Pinpoint the cell where the given text exists, returning its [x, y] midpoint coordinate. 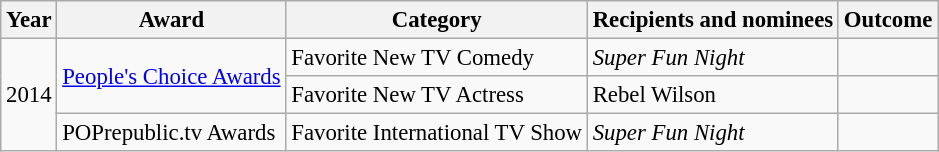
POPrepublic.tv Awards [172, 133]
Recipients and nominees [712, 20]
People's Choice Awards [172, 76]
Award [172, 20]
Favorite International TV Show [436, 133]
Favorite New TV Comedy [436, 58]
2014 [29, 96]
Favorite New TV Actress [436, 95]
Year [29, 20]
Category [436, 20]
Outcome [888, 20]
Rebel Wilson [712, 95]
